For the text-containing cell, return its midpoint in (x, y) coordinate format. 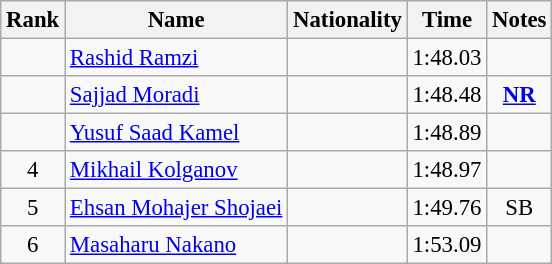
1:53.09 (447, 245)
1:48.03 (447, 58)
SB (520, 208)
1:49.76 (447, 208)
Rank (33, 20)
Ehsan Mohajer Shojaei (176, 208)
Notes (520, 20)
Yusuf Saad Kamel (176, 133)
6 (33, 245)
Time (447, 20)
1:48.89 (447, 133)
Nationality (348, 20)
Sajjad Moradi (176, 95)
4 (33, 170)
Masaharu Nakano (176, 245)
1:48.97 (447, 170)
Rashid Ramzi (176, 58)
1:48.48 (447, 95)
Mikhail Kolganov (176, 170)
5 (33, 208)
NR (520, 95)
Name (176, 20)
